Scan for the cell matching the given text and deliver its [x, y] coordinate at center. 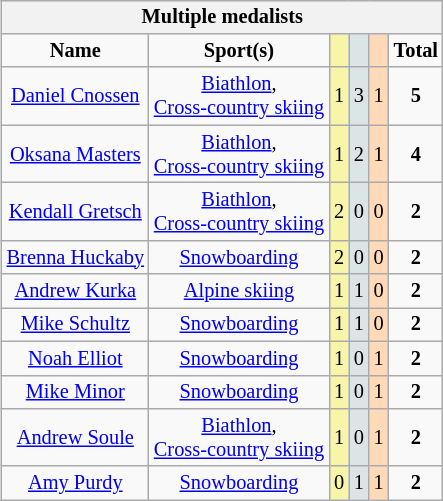
Alpine skiing [239, 291]
Andrew Kurka [76, 291]
Total [416, 51]
Mike Minor [76, 392]
Oksana Masters [76, 154]
Andrew Soule [76, 438]
5 [416, 96]
Sport(s) [239, 51]
Kendall Gretsch [76, 212]
Noah Elliot [76, 358]
Brenna Huckaby [76, 257]
Mike Schultz [76, 325]
Multiple medalists [222, 17]
Name [76, 51]
Amy Purdy [76, 483]
Daniel Cnossen [76, 96]
4 [416, 154]
3 [359, 96]
